Determine the (x, y) coordinate at the center of the cell enclosing the given text.  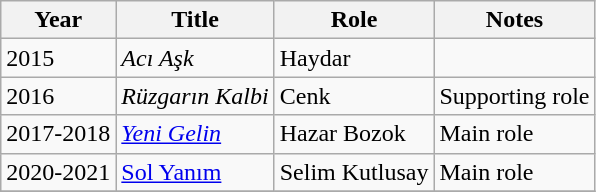
Notes (514, 20)
2020-2021 (58, 172)
Selim Kutlusay (354, 172)
2017-2018 (58, 134)
Sol Yanım (195, 172)
2016 (58, 96)
Yeni Gelin (195, 134)
Hazar Bozok (354, 134)
Title (195, 20)
Role (354, 20)
Haydar (354, 58)
Acı Aşk (195, 58)
Rüzgarın Kalbi (195, 96)
Year (58, 20)
Supporting role (514, 96)
2015 (58, 58)
Cenk (354, 96)
